Return (X, Y) of the center of cell containing provided text 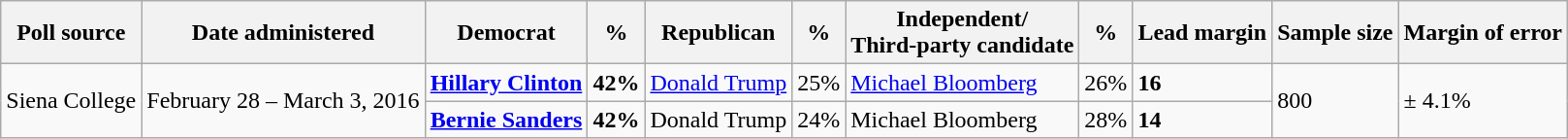
Bernie Sanders (506, 120)
± 4.1% (1484, 101)
Sample size (1335, 33)
Date administered (283, 33)
25% (818, 83)
Poll source (72, 33)
Margin of error (1484, 33)
26% (1105, 83)
Republican (719, 33)
Democrat (506, 33)
28% (1105, 120)
Hillary Clinton (506, 83)
Independent/Third-party candidate (962, 33)
February 28 – March 3, 2016 (283, 101)
24% (818, 120)
16 (1202, 83)
Lead margin (1202, 33)
14 (1202, 120)
800 (1335, 101)
Siena College (72, 101)
